Pinpoint the cell where the given text exists, returning its [X, Y] midpoint coordinate. 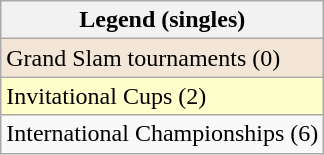
Legend (singles) [162, 20]
Grand Slam tournaments (0) [162, 58]
International Championships (6) [162, 134]
Invitational Cups (2) [162, 96]
